Extract the (X, Y) coordinate from the center of the cell holding the provided text.  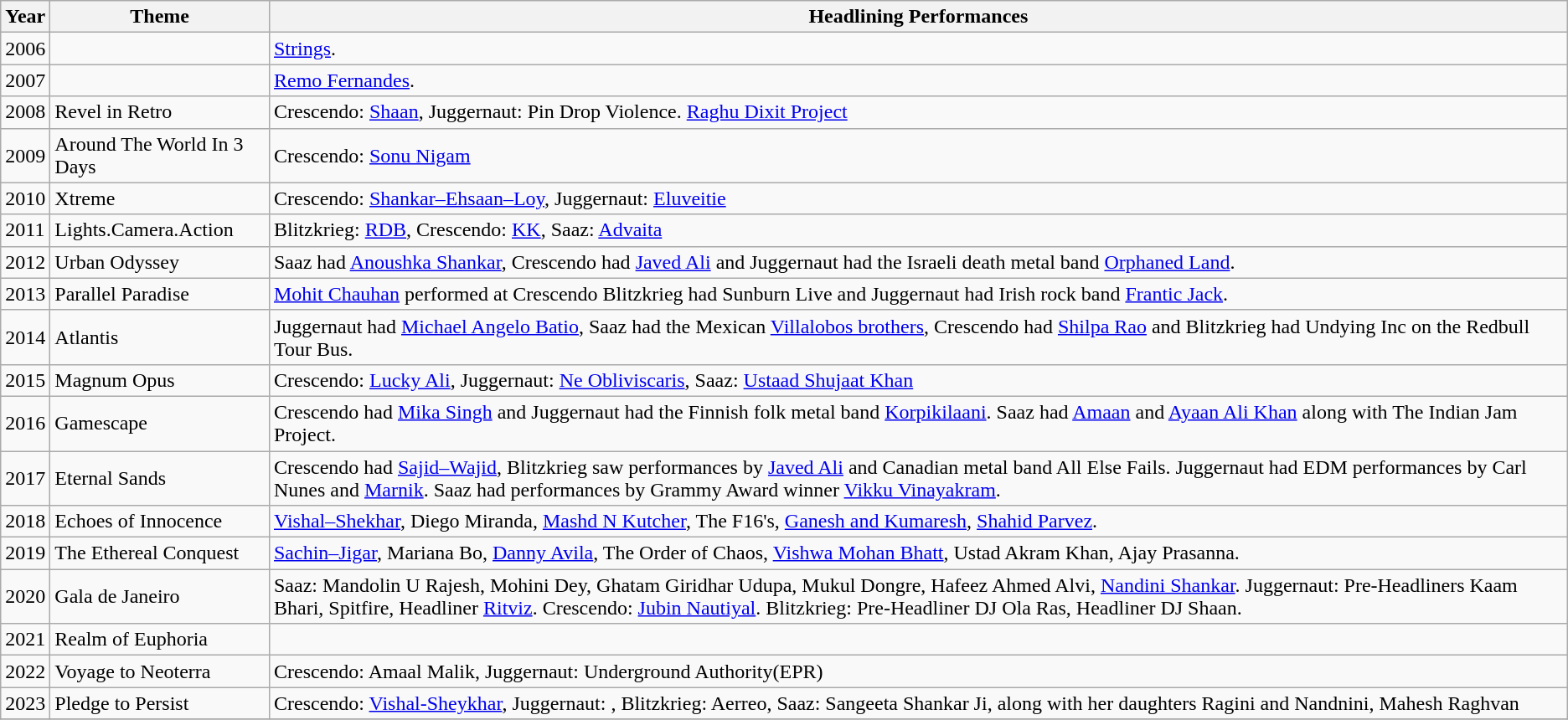
Parallel Paradise (160, 294)
Crescendo: Vishal-Sheykhar, Juggernaut: , Blitzkrieg: Aerreo, Saaz: Sangeeta Shankar Ji, along with her daughters Ragini and Nandnini, Mahesh Raghvan (918, 703)
2013 (25, 294)
2006 (25, 49)
Realm of Euphoria (160, 640)
2012 (25, 262)
Gala de Janeiro (160, 596)
Vishal–Shekhar, Diego Miranda, Mashd N Kutcher, The F16's, Ganesh and Kumaresh, Shahid Parvez. (918, 522)
2018 (25, 522)
Mohit Chauhan performed at Crescendo Blitzkrieg had Sunburn Live and Juggernaut had Irish rock band Frantic Jack. (918, 294)
Echoes of Innocence (160, 522)
Remo Fernandes. (918, 80)
Gamescape (160, 424)
Pledge to Persist (160, 703)
Crescendo: Amaal Malik, Juggernaut: Underground Authority(EPR) (918, 671)
2011 (25, 230)
Theme (160, 17)
2010 (25, 198)
Sachin–Jigar, Mariana Bo, Danny Avila, The Order of Chaos, Vishwa Mohan Bhatt, Ustad Akram Khan, Ajay Prasanna. (918, 553)
2022 (25, 671)
Year (25, 17)
Lights.Camera.Action (160, 230)
Around The World In 3 Days (160, 156)
Strings. (918, 49)
Headlining Performances (918, 17)
Eternal Sands (160, 477)
2023 (25, 703)
2007 (25, 80)
2014 (25, 337)
2008 (25, 112)
Crescendo: Shankar–Ehsaan–Loy, Juggernaut: Eluveitie (918, 198)
Xtreme (160, 198)
Saaz had Anoushka Shankar, Crescendo had Javed Ali and Juggernaut had the Israeli death metal band Orphaned Land. (918, 262)
Crescendo: Lucky Ali, Juggernaut: Ne Obliviscaris, Saaz: Ustaad Shujaat Khan (918, 380)
Atlantis (160, 337)
Magnum Opus (160, 380)
Blitzkrieg: RDB, Crescendo: KK, Saaz: Advaita (918, 230)
Crescendo: Sonu Nigam (918, 156)
2015 (25, 380)
The Ethereal Conquest (160, 553)
2009 (25, 156)
Revel in Retro (160, 112)
2019 (25, 553)
2016 (25, 424)
2017 (25, 477)
Voyage to Neoterra (160, 671)
2021 (25, 640)
Crescendo: Shaan, Juggernaut: Pin Drop Violence. Raghu Dixit Project (918, 112)
2020 (25, 596)
Urban Odyssey (160, 262)
